Search for the cell housing the specified text and yield its (X, Y) center coordinate. 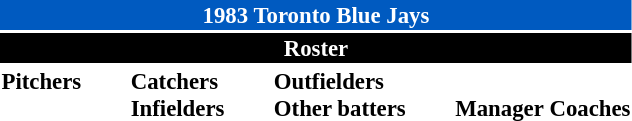
Roster (316, 48)
1983 Toronto Blue Jays (316, 15)
